Determine the [X, Y] coordinate at the center of the cell enclosing the given text.  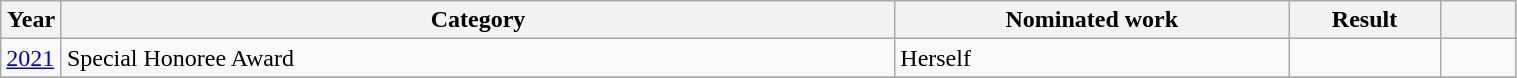
Year [32, 20]
Herself [1092, 58]
Category [478, 20]
2021 [32, 58]
Special Honoree Award [478, 58]
Nominated work [1092, 20]
Result [1365, 20]
